Find where the given text appears and provide that cell's center as (X, Y) coordinate. 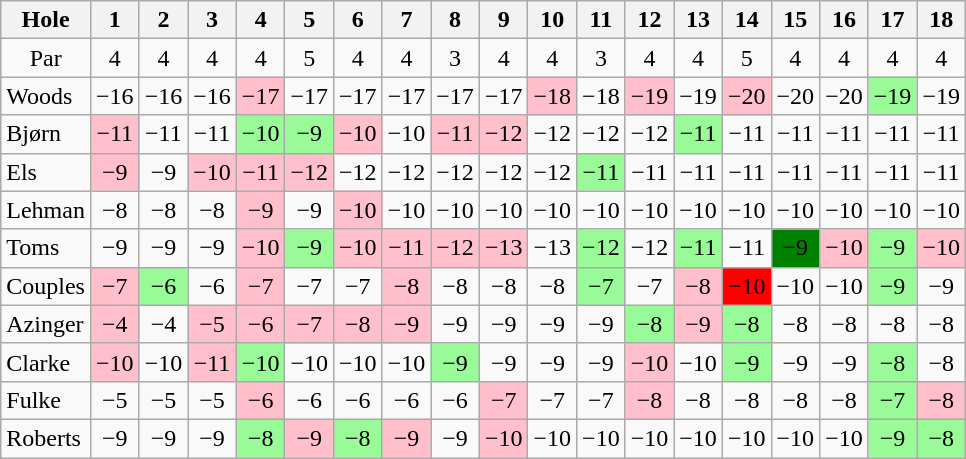
Par (46, 58)
12 (650, 20)
14 (746, 20)
Azinger (46, 324)
13 (698, 20)
Fulke (46, 400)
7 (406, 20)
Toms (46, 248)
Hole (46, 20)
Els (46, 172)
2 (164, 20)
10 (552, 20)
6 (358, 20)
16 (844, 20)
15 (796, 20)
Bjørn (46, 134)
8 (456, 20)
9 (504, 20)
1 (114, 20)
17 (892, 20)
Roberts (46, 438)
18 (942, 20)
Woods (46, 96)
Clarke (46, 362)
Couples (46, 286)
Lehman (46, 210)
11 (602, 20)
